Search for the cell housing the specified text and yield its [X, Y] center coordinate. 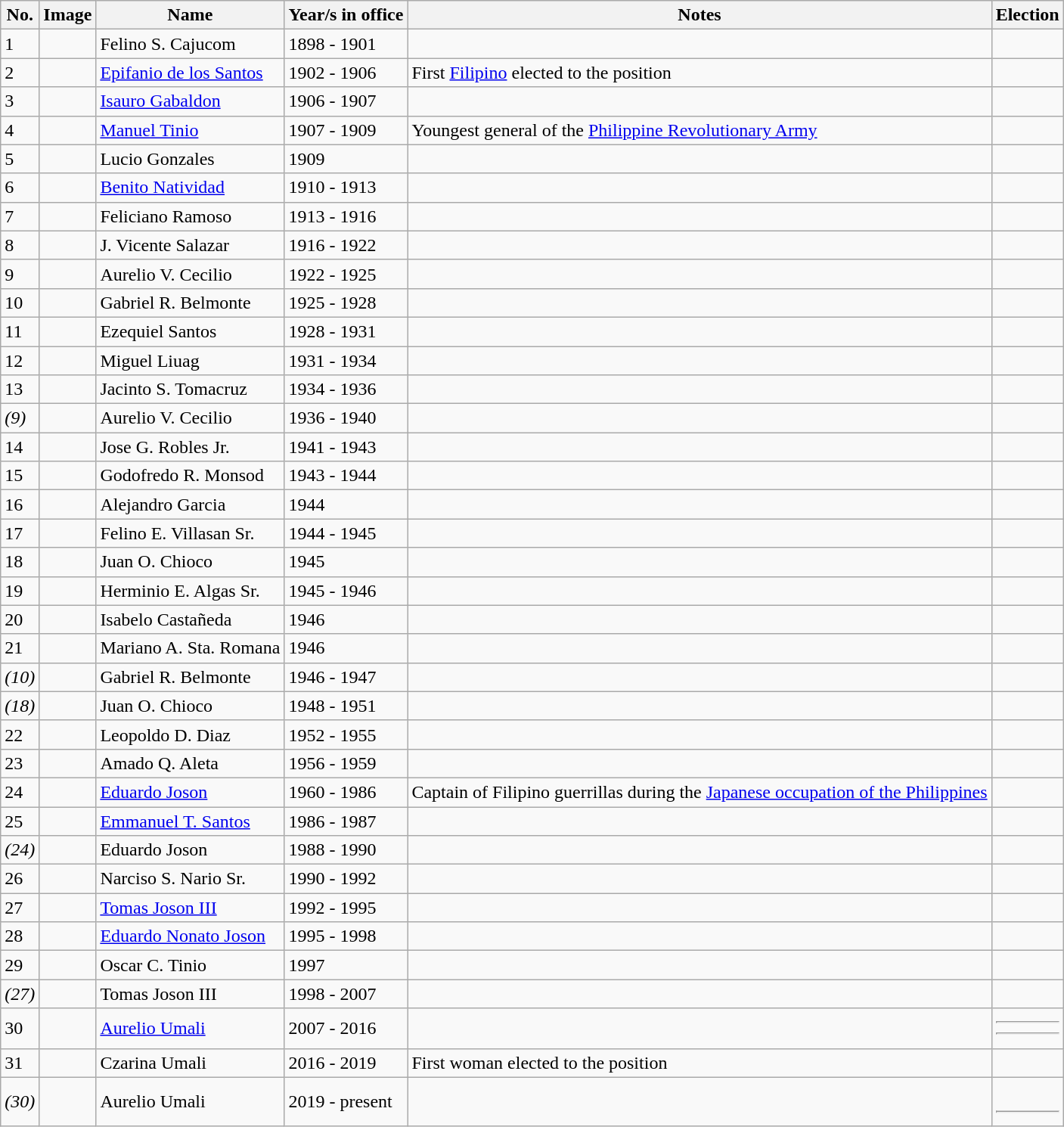
1945 [346, 562]
2 [20, 73]
4 [20, 130]
1960 - 1986 [346, 792]
29 [20, 965]
23 [20, 763]
14 [20, 447]
1922 - 1925 [346, 274]
19 [20, 591]
Eduardo Nonato Joson [191, 936]
Name [191, 15]
1928 - 1931 [346, 331]
3 [20, 101]
30 [20, 1029]
Lucio Gonzales [191, 159]
17 [20, 533]
Mariano A. Sta. Romana [191, 648]
25 [20, 821]
Jacinto S. Tomacruz [191, 390]
J. Vicente Salazar [191, 245]
18 [20, 562]
22 [20, 734]
8 [20, 245]
1910 - 1913 [346, 188]
24 [20, 792]
1956 - 1959 [346, 763]
First woman elected to the position [700, 1063]
15 [20, 476]
1943 - 1944 [346, 476]
(24) [20, 850]
Feliciano Ramoso [191, 216]
1995 - 1998 [346, 936]
Captain of Filipino guerrillas during the Japanese occupation of the Philippines [700, 792]
6 [20, 188]
1916 - 1922 [346, 245]
Czarina Umali [191, 1063]
9 [20, 274]
Image [68, 15]
2019 - present [346, 1101]
10 [20, 303]
16 [20, 505]
Felino S. Cajucom [191, 44]
Youngest general of the Philippine Revolutionary Army [700, 130]
Epifanio de los Santos [191, 73]
1931 - 1934 [346, 361]
Herminio E. Algas Sr. [191, 591]
1898 - 1901 [346, 44]
2016 - 2019 [346, 1063]
1934 - 1936 [346, 390]
1986 - 1987 [346, 821]
12 [20, 361]
13 [20, 390]
Felino E. Villasan Sr. [191, 533]
1944 [346, 505]
Jose G. Robles Jr. [191, 447]
Narciso S. Nario Sr. [191, 879]
Year/s in office [346, 15]
1998 - 2007 [346, 994]
Notes [700, 15]
1946 - 1947 [346, 677]
1925 - 1928 [346, 303]
1902 - 1906 [346, 73]
Benito Natividad [191, 188]
20 [20, 619]
Oscar C. Tinio [191, 965]
1907 - 1909 [346, 130]
1997 [346, 965]
1936 - 1940 [346, 418]
1990 - 1992 [346, 879]
Miguel Liuag [191, 361]
(9) [20, 418]
First Filipino elected to the position [700, 73]
Isabelo Castañeda [191, 619]
1948 - 1951 [346, 706]
11 [20, 331]
(30) [20, 1101]
1945 - 1946 [346, 591]
31 [20, 1063]
(10) [20, 677]
1913 - 1916 [346, 216]
Alejandro Garcia [191, 505]
Leopoldo D. Diaz [191, 734]
1988 - 1990 [346, 850]
2007 - 2016 [346, 1029]
Ezequiel Santos [191, 331]
27 [20, 908]
7 [20, 216]
Amado Q. Aleta [191, 763]
Emmanuel T. Santos [191, 821]
Election [1027, 15]
1952 - 1955 [346, 734]
No. [20, 15]
(18) [20, 706]
5 [20, 159]
Godofredo R. Monsod [191, 476]
1909 [346, 159]
21 [20, 648]
Manuel Tinio [191, 130]
1992 - 1995 [346, 908]
1 [20, 44]
28 [20, 936]
1906 - 1907 [346, 101]
(27) [20, 994]
1941 - 1943 [346, 447]
Isauro Gabaldon [191, 101]
26 [20, 879]
1944 - 1945 [346, 533]
